From the cell containing the given text, extract its center point as [x, y] coordinate. 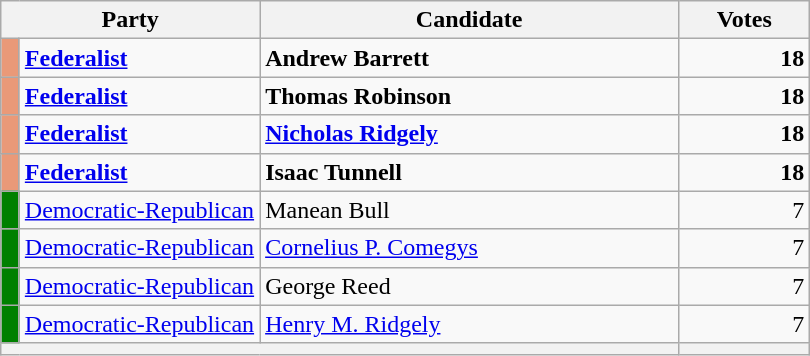
Thomas Robinson [470, 96]
Nicholas Ridgely [470, 134]
Andrew Barrett [470, 58]
George Reed [470, 286]
Candidate [470, 20]
Henry M. Ridgely [470, 324]
Manean Bull [470, 210]
Party [130, 20]
Cornelius P. Comegys [470, 248]
Votes [744, 20]
Isaac Tunnell [470, 172]
